Output the (X, Y) coordinate of the center of the cell containing the given text.  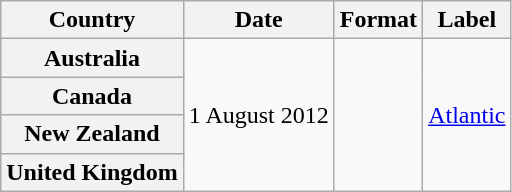
Canada (92, 96)
Australia (92, 58)
Label (467, 20)
1 August 2012 (258, 115)
New Zealand (92, 134)
Format (378, 20)
Atlantic (467, 115)
United Kingdom (92, 172)
Country (92, 20)
Date (258, 20)
